Capture the cell that displays the provided text and extract its (x, y) central coordinate. 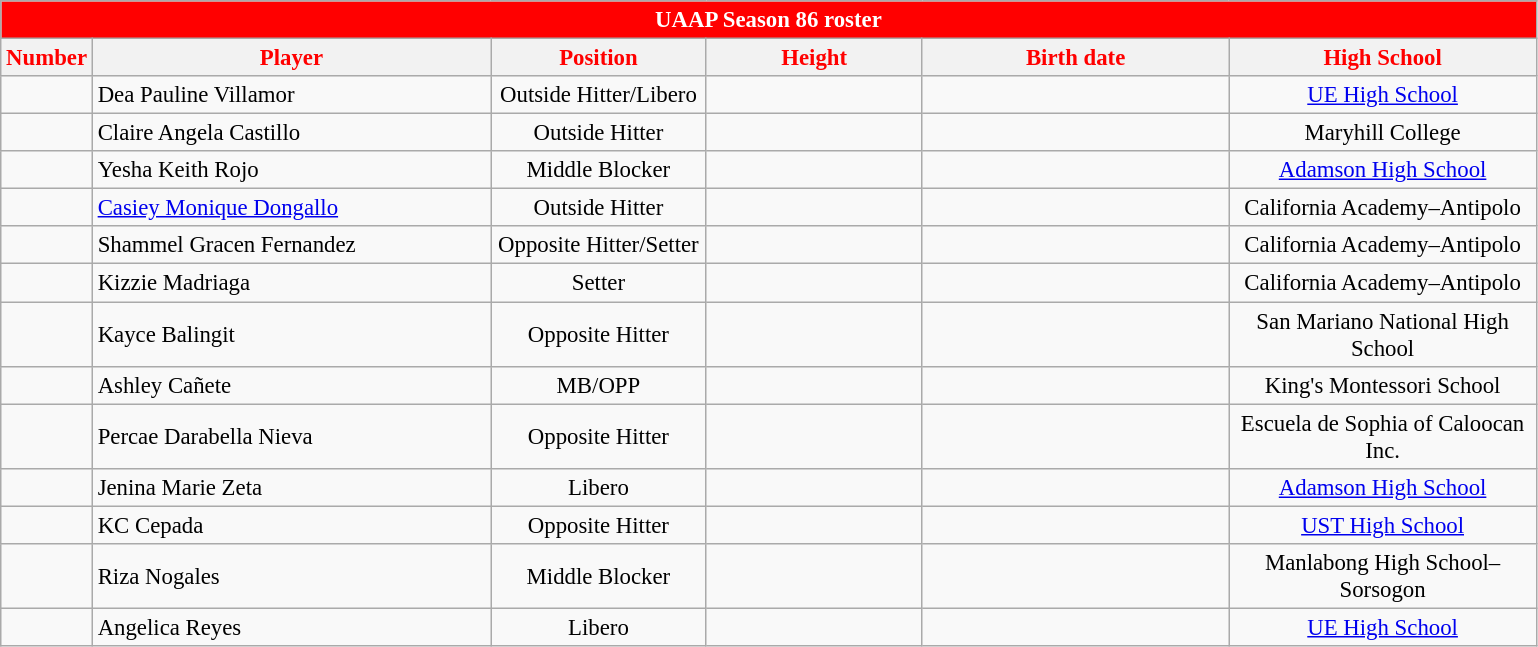
King's Montessori School (1382, 385)
Escuela de Sophia of Caloocan Inc. (1382, 436)
Player (291, 58)
Manlabong High School–Sorsogon (1382, 576)
Maryhill College (1382, 133)
Setter (599, 283)
Number (47, 58)
Riza Nogales (291, 576)
Shammel Gracen Fernandez (291, 245)
UAAP Season 86 roster (768, 20)
Ashley Cañete (291, 385)
San Mariano National High School (1382, 334)
Jenina Marie Zeta (291, 487)
Dea Pauline Villamor (291, 95)
Kayce Balingit (291, 334)
Percae Darabella Nieva (291, 436)
Yesha Keith Rojo (291, 170)
Claire Angela Castillo (291, 133)
Kizzie Madriaga (291, 283)
Height (814, 58)
KC Cepada (291, 525)
UST High School (1382, 525)
Angelica Reyes (291, 627)
Position (599, 58)
Birth date (1076, 58)
Opposite Hitter/Setter (599, 245)
MB/OPP (599, 385)
Outside Hitter/Libero (599, 95)
High School (1382, 58)
Casiey Monique Dongallo (291, 208)
